Capture the cell that displays the provided text and extract its (x, y) central coordinate. 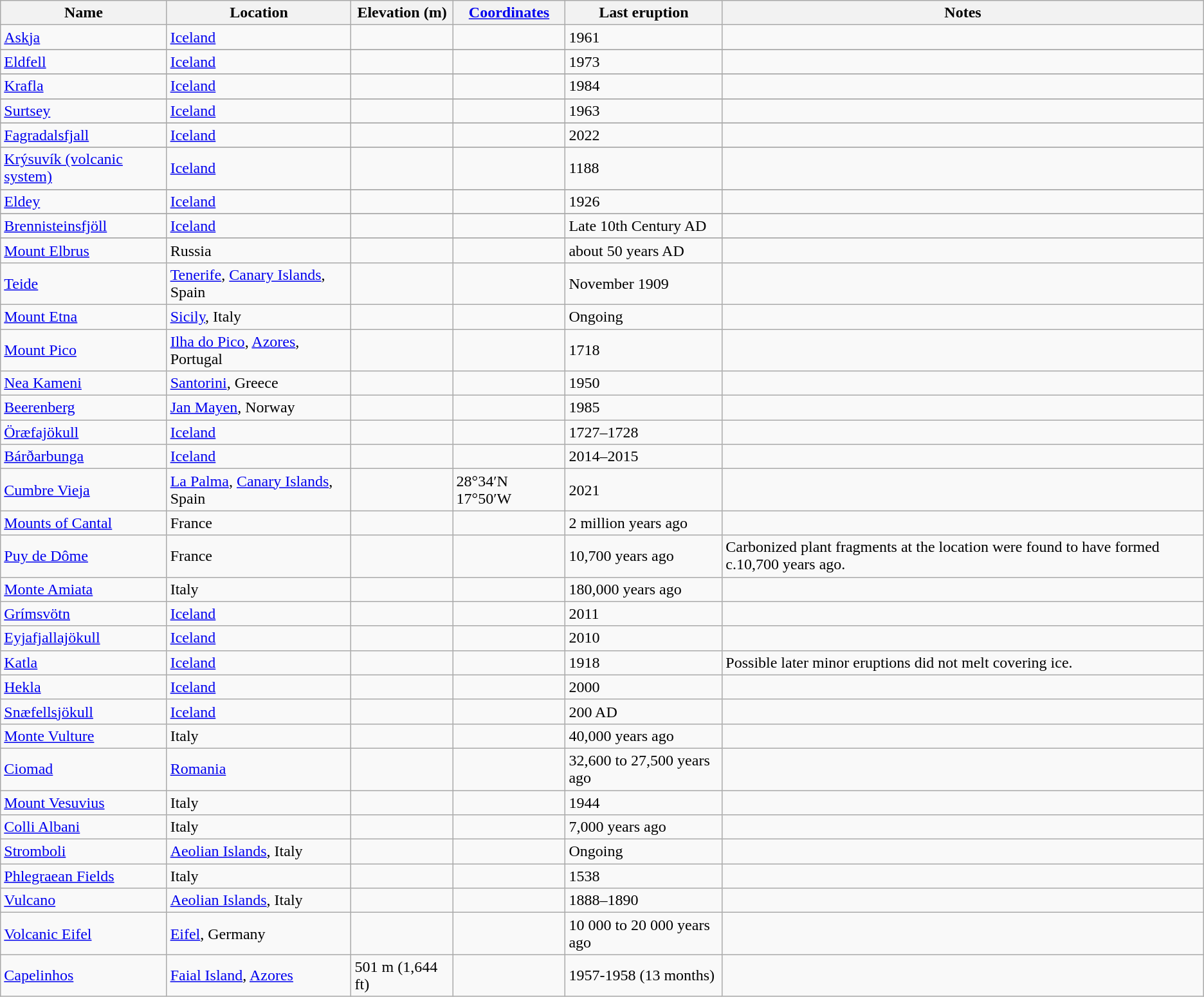
Mount Vesuvius (84, 802)
10,700 years ago (644, 556)
1926 (644, 201)
Jan Mayen, Norway (259, 408)
1888–1890 (644, 901)
Surtsey (84, 111)
Grímsvötn (84, 614)
Beerenberg (84, 408)
Krýsuvík (volcanic system) (84, 169)
2011 (644, 614)
Coordinates (509, 13)
2000 (644, 687)
La Palma, Canary Islands, Spain (259, 490)
200 AD (644, 711)
Eifel, Germany (259, 934)
Snæfellsjökull (84, 711)
1984 (644, 86)
1727–1728 (644, 432)
Carbonized plant fragments at the location were found to have formed c.10,700 years ago. (963, 556)
7,000 years ago (644, 827)
Mounts of Cantal (84, 523)
1957-1958 (13 months) (644, 975)
Capelinhos (84, 975)
1961 (644, 37)
28°34′N 17°50′W (509, 490)
Faial Island, Azores (259, 975)
Colli Albani (84, 827)
Location (259, 13)
Possible later minor eruptions did not melt covering ice. (963, 663)
about 50 years AD (644, 250)
Askja (84, 37)
Romania (259, 769)
40,000 years ago (644, 736)
Katla (84, 663)
Krafla (84, 86)
Eldey (84, 201)
10 000 to 20 000 years ago (644, 934)
Monte Amiata (84, 589)
Hekla (84, 687)
2014–2015 (644, 457)
Nea Kameni (84, 383)
Tenerife, Canary Islands, Spain (259, 283)
1918 (644, 663)
Ilha do Pico, Azores, Portugal (259, 350)
Late 10th Century AD (644, 226)
1963 (644, 111)
Russia (259, 250)
1973 (644, 62)
180,000 years ago (644, 589)
2022 (644, 135)
Fagradalsfjall (84, 135)
32,600 to 27,500 years ago (644, 769)
1950 (644, 383)
Puy de Dôme (84, 556)
1944 (644, 802)
501 m (1,644 ft) (402, 975)
Bárðarbunga (84, 457)
Stromboli (84, 852)
November 1909 (644, 283)
Santorini, Greece (259, 383)
Name (84, 13)
Eyjafjallajökull (84, 638)
Notes (963, 13)
1985 (644, 408)
2021 (644, 490)
1538 (644, 876)
Brennisteinsfjöll (84, 226)
2010 (644, 638)
Vulcano (84, 901)
Volcanic Eifel (84, 934)
Phlegraean Fields (84, 876)
Mount Elbrus (84, 250)
Sicily, Italy (259, 316)
Elevation (m) (402, 13)
1718 (644, 350)
Cumbre Vieja (84, 490)
Last eruption (644, 13)
Mount Pico (84, 350)
1188 (644, 169)
Monte Vulture (84, 736)
Mount Etna (84, 316)
Teide (84, 283)
Öræfajökull (84, 432)
2 million years ago (644, 523)
Eldfell (84, 62)
Ciomad (84, 769)
